Identify which cell holds the provided text, then report its [x, y] central coordinate. 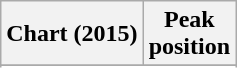
Chart (2015) [72, 34]
Peak position [189, 34]
